Determine the (X, Y) coordinate at the center of the cell enclosing the given text.  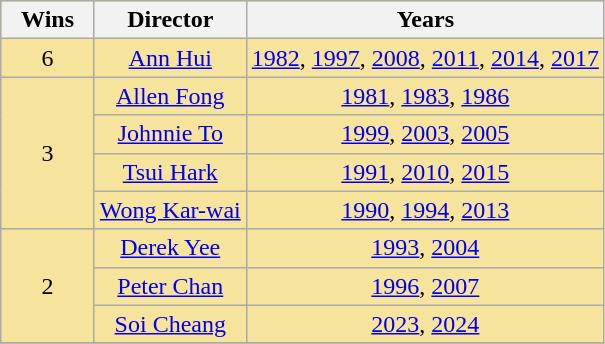
Director (170, 20)
Wins (48, 20)
1996, 2007 (425, 286)
Johnnie To (170, 134)
1993, 2004 (425, 248)
6 (48, 58)
1999, 2003, 2005 (425, 134)
2 (48, 286)
Soi Cheang (170, 324)
Ann Hui (170, 58)
Tsui Hark (170, 172)
2023, 2024 (425, 324)
Wong Kar-wai (170, 210)
Derek Yee (170, 248)
1982, 1997, 2008, 2011, 2014, 2017 (425, 58)
Allen Fong (170, 96)
3 (48, 153)
Years (425, 20)
1990, 1994, 2013 (425, 210)
1981, 1983, 1986 (425, 96)
1991, 2010, 2015 (425, 172)
Peter Chan (170, 286)
